From the cell containing the given text, extract its center point as (x, y) coordinate. 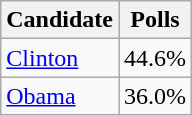
Clinton (60, 58)
36.0% (154, 96)
44.6% (154, 58)
Polls (154, 20)
Candidate (60, 20)
Obama (60, 96)
